Extract the (X, Y) coordinate from the center of the cell holding the provided text.  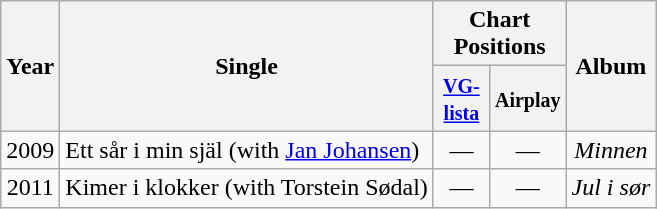
Kimer i klokker (with Torstein Sødal) (247, 188)
Jul i sør (611, 188)
Year (30, 66)
Single (247, 66)
Album (611, 66)
2011 (30, 188)
Airplay (528, 98)
2009 (30, 150)
Minnen (611, 150)
Chart Positions (500, 34)
Ett sår i min själ (with Jan Johansen) (247, 150)
VG-lista (461, 98)
